Output the (X, Y) coordinate of the center of the cell containing the given text.  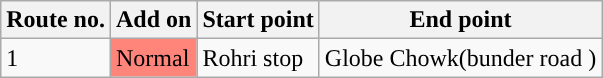
1 (56, 58)
Start point (258, 20)
Normal (153, 58)
Route no. (56, 20)
Globe Chowk(bunder road ) (460, 58)
End point (460, 20)
Rohri stop (258, 58)
Add on (153, 20)
